Scan for the cell matching the given text and deliver its (x, y) coordinate at center. 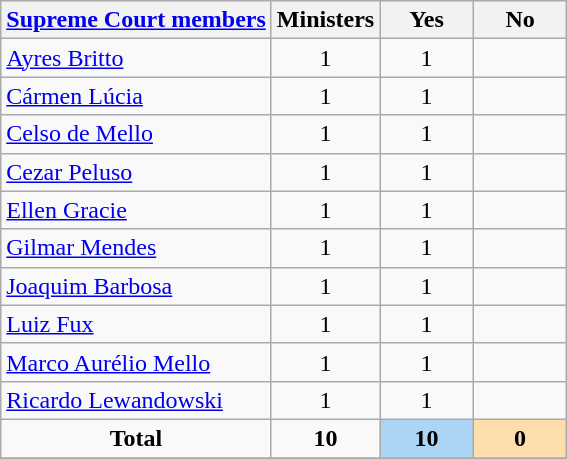
Cármen Lúcia (136, 96)
Yes (427, 20)
No (520, 20)
Total (136, 438)
Joaquim Barbosa (136, 286)
Ellen Gracie (136, 210)
0 (520, 438)
Marco Aurélio Mello (136, 362)
Ayres Britto (136, 58)
Celso de Mello (136, 134)
Ministers (325, 20)
Supreme Court members (136, 20)
Gilmar Mendes (136, 248)
Cezar Peluso (136, 172)
Luiz Fux (136, 324)
Ricardo Lewandowski (136, 400)
